Pinpoint the cell where the given text exists, returning its [X, Y] midpoint coordinate. 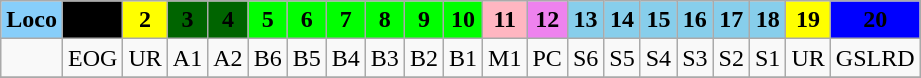
5 [268, 20]
GSLRD [875, 58]
13 [585, 20]
10 [462, 20]
20 [875, 20]
B3 [384, 58]
11 [505, 20]
2 [145, 20]
S2 [731, 58]
A2 [228, 58]
B6 [268, 58]
7 [346, 20]
8 [384, 20]
1 [92, 20]
B1 [462, 58]
A1 [187, 58]
S6 [585, 58]
M1 [505, 58]
15 [658, 20]
S3 [695, 58]
B5 [306, 58]
Loco [32, 20]
17 [731, 20]
4 [228, 20]
6 [306, 20]
B2 [424, 58]
12 [547, 20]
9 [424, 20]
PC [547, 58]
18 [767, 20]
B4 [346, 58]
14 [622, 20]
S4 [658, 58]
S1 [767, 58]
EOG [92, 58]
3 [187, 20]
S5 [622, 58]
16 [695, 20]
19 [808, 20]
